Scan for the cell matching the given text and deliver its (X, Y) coordinate at center. 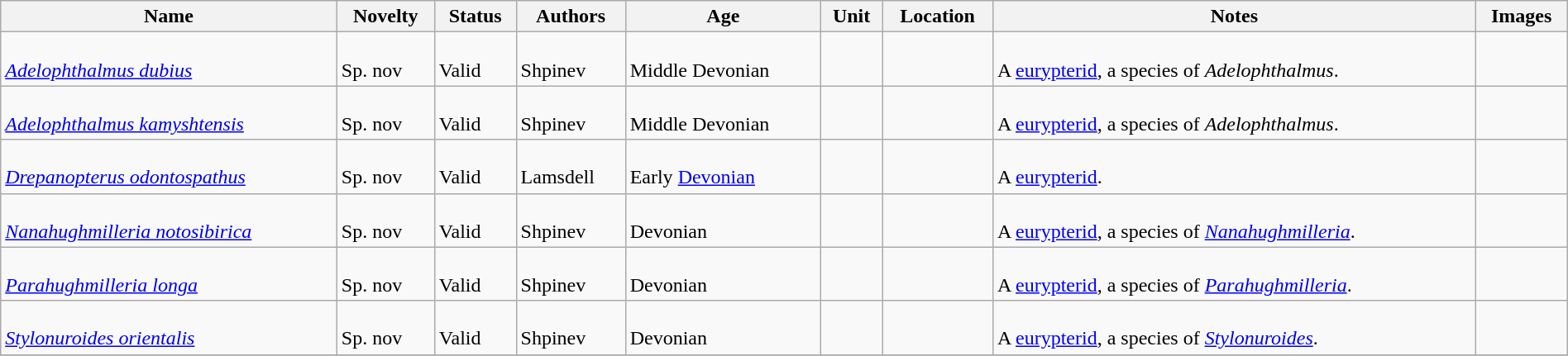
A eurypterid. (1235, 167)
Name (169, 17)
Nanahughmilleria notosibirica (169, 220)
Stylonuroides orientalis (169, 327)
A eurypterid, a species of Parahughmilleria. (1235, 274)
Authors (571, 17)
A eurypterid, a species of Stylonuroides. (1235, 327)
Parahughmilleria longa (169, 274)
Images (1522, 17)
Notes (1235, 17)
Novelty (385, 17)
A eurypterid, a species of Nanahughmilleria. (1235, 220)
Adelophthalmus dubius (169, 59)
Adelophthalmus kamyshtensis (169, 112)
Unit (851, 17)
Early Devonian (723, 167)
Drepanopterus odontospathus (169, 167)
Age (723, 17)
Lamsdell (571, 167)
Status (475, 17)
Location (938, 17)
